Pinpoint the cell where the given text exists, returning its (X, Y) midpoint coordinate. 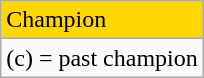
(c) = past champion (102, 58)
Champion (102, 20)
